Identify which cell holds the provided text, then report its [x, y] central coordinate. 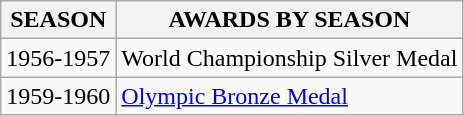
1959-1960 [58, 96]
Olympic Bronze Medal [290, 96]
1956-1957 [58, 58]
AWARDS BY SEASON [290, 20]
SEASON [58, 20]
World Championship Silver Medal [290, 58]
